From the cell containing the given text, extract its center point as (x, y) coordinate. 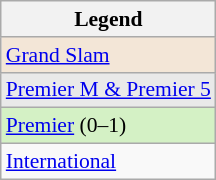
Premier (0–1) (108, 126)
Legend (108, 19)
International (108, 162)
Grand Slam (108, 55)
Premier M & Premier 5 (108, 90)
